Locate the cell with the specified text and output its [x, y] center coordinate. 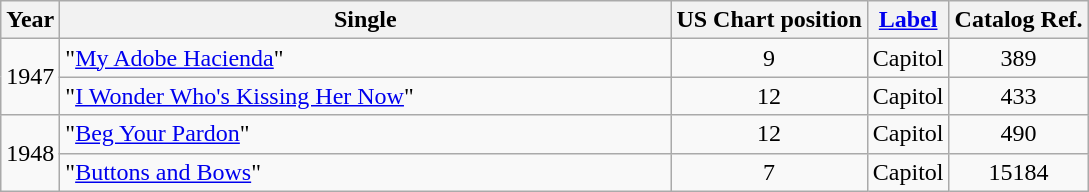
15184 [1018, 172]
"Beg Your Pardon" [366, 134]
"My Adobe Hacienda" [366, 58]
490 [1018, 134]
Catalog Ref. [1018, 20]
1947 [30, 77]
389 [1018, 58]
US Chart position [769, 20]
1948 [30, 153]
Single [366, 20]
433 [1018, 96]
9 [769, 58]
7 [769, 172]
"I Wonder Who's Kissing Her Now" [366, 96]
"Buttons and Bows" [366, 172]
Year [30, 20]
Label [908, 20]
